Extract the (x, y) coordinate from the center of the cell holding the provided text.  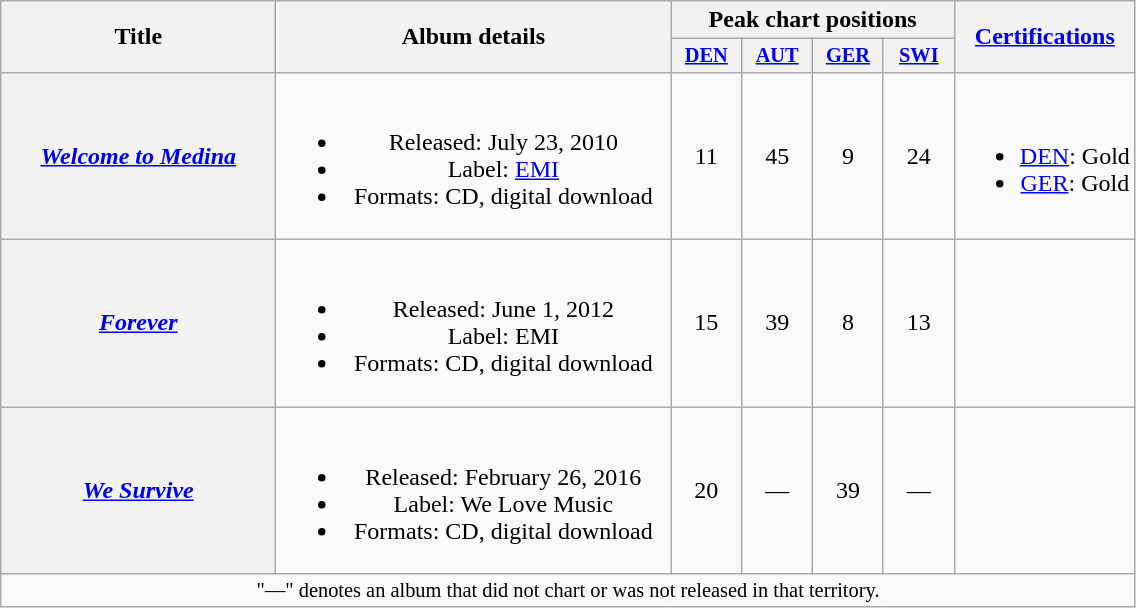
11 (706, 156)
Released: February 26, 2016Label: We Love MusicFormats: CD, digital download (474, 490)
13 (918, 324)
SWI (918, 56)
20 (706, 490)
GER (848, 56)
45 (778, 156)
Released: June 1, 2012Label: EMIFormats: CD, digital download (474, 324)
DEN (706, 56)
Certifications (1044, 37)
AUT (778, 56)
Peak chart positions (812, 20)
"—" denotes an album that did not chart or was not released in that territory. (568, 591)
8 (848, 324)
DEN: GoldGER: Gold (1044, 156)
Title (138, 37)
15 (706, 324)
Forever (138, 324)
9 (848, 156)
Welcome to Medina (138, 156)
We Survive (138, 490)
24 (918, 156)
Released: July 23, 2010Label: EMIFormats: CD, digital download (474, 156)
Album details (474, 37)
